Output the [x, y] coordinate of the center of the cell containing the given text.  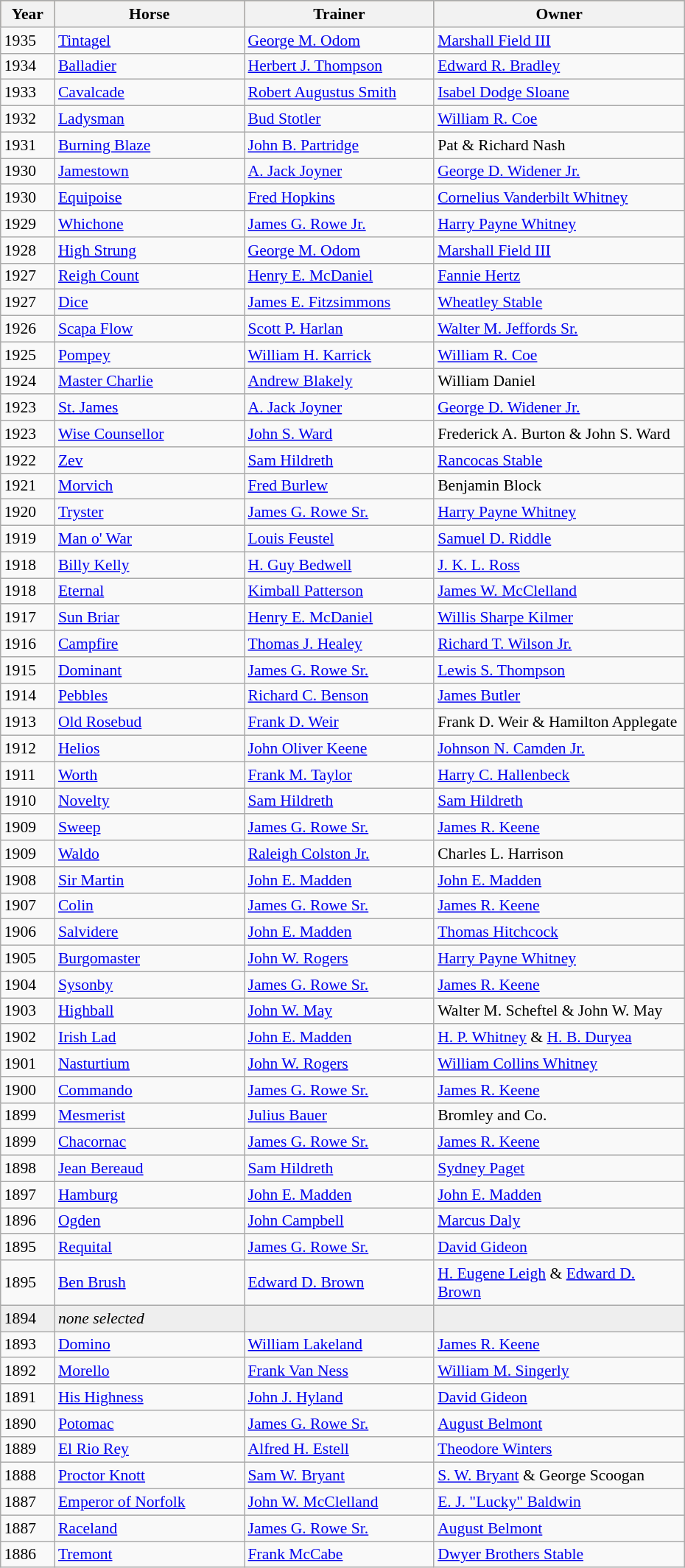
Edward D. Brown [340, 1283]
1933 [28, 93]
Morvich [150, 486]
John Campbell [340, 1221]
William H. Karrick [340, 355]
Chacornac [150, 1142]
1913 [28, 723]
Willis Sharpe Kilmer [559, 618]
Billy Kelly [150, 565]
James E. Fitzsimmons [340, 303]
Proctor Knott [150, 1476]
Highball [150, 1011]
Charles L. Harrison [559, 854]
Fred Burlew [340, 486]
Morello [150, 1371]
1890 [28, 1424]
Salvidere [150, 932]
Ladysman [150, 119]
Fred Hopkins [340, 198]
James G. Rowe Jr. [340, 224]
1900 [28, 1090]
Walter M. Scheftel & John W. May [559, 1011]
Sydney Paget [559, 1169]
1917 [28, 618]
Man o' War [150, 539]
William Daniel [559, 382]
John Oliver Keene [340, 749]
Johnson N. Camden Jr. [559, 749]
1914 [28, 696]
Potomac [150, 1424]
Pebbles [150, 696]
1901 [28, 1064]
1928 [28, 250]
Tintagel [150, 41]
John W. McClelland [340, 1502]
Balladier [150, 66]
H. Eugene Leigh & Edward D. Brown [559, 1283]
1935 [28, 41]
Kimball Patterson [340, 591]
1929 [28, 224]
John S. Ward [340, 434]
Dominant [150, 670]
1898 [28, 1169]
Alfred H. Estell [340, 1449]
Frank McCabe [340, 1555]
Ogden [150, 1221]
Wheatley Stable [559, 303]
1934 [28, 66]
Irish Lad [150, 1038]
Tremont [150, 1555]
1932 [28, 119]
His Highness [150, 1397]
none selected [150, 1318]
Hamburg [150, 1195]
Samuel D. Riddle [559, 539]
Frank M. Taylor [340, 775]
Harry C. Hallenbeck [559, 775]
Helios [150, 749]
Reigh Count [150, 276]
Equipoise [150, 198]
William M. Singerly [559, 1371]
Dice [150, 303]
Wise Counsellor [150, 434]
Pompey [150, 355]
William Lakeland [340, 1345]
S. W. Bryant & George Scoogan [559, 1476]
1925 [28, 355]
Master Charlie [150, 382]
Requital [150, 1248]
El Rio Rey [150, 1449]
1904 [28, 985]
Raleigh Colston Jr. [340, 854]
1888 [28, 1476]
J. K. L. Ross [559, 565]
1920 [28, 513]
Novelty [150, 801]
Sysonby [150, 985]
Mesmerist [150, 1116]
1905 [28, 959]
Burgomaster [150, 959]
Louis Feustel [340, 539]
Walter M. Jeffords Sr. [559, 329]
Scapa Flow [150, 329]
Commando [150, 1090]
Sweep [150, 828]
Nasturtium [150, 1064]
Cornelius Vanderbilt Whitney [559, 198]
Sam W. Bryant [340, 1476]
H. Guy Bedwell [340, 565]
1897 [28, 1195]
Domino [150, 1345]
Frank Van Ness [340, 1371]
Tryster [150, 513]
Pat & Richard Nash [559, 145]
1908 [28, 880]
Zev [150, 460]
Robert Augustus Smith [340, 93]
Edward R. Bradley [559, 66]
Frederick A. Burton & John S. Ward [559, 434]
1921 [28, 486]
1892 [28, 1371]
Bud Stotler [340, 119]
Frank D. Weir [340, 723]
1894 [28, 1318]
Dwyer Brothers Stable [559, 1555]
Old Rosebud [150, 723]
Year [28, 14]
Richard T. Wilson Jr. [559, 644]
High Strung [150, 250]
Whichone [150, 224]
Rancocas Stable [559, 460]
William Collins Whitney [559, 1064]
H. P. Whitney & H. B. Duryea [559, 1038]
Andrew Blakely [340, 382]
1916 [28, 644]
1907 [28, 906]
Marcus Daly [559, 1221]
Raceland [150, 1528]
Trainer [340, 14]
1911 [28, 775]
Colin [150, 906]
Campfire [150, 644]
John J. Hyland [340, 1397]
Waldo [150, 854]
Frank D. Weir & Hamilton Applegate [559, 723]
1886 [28, 1555]
John W. May [340, 1011]
1926 [28, 329]
Scott P. Harlan [340, 329]
Sun Briar [150, 618]
1889 [28, 1449]
Horse [150, 14]
Isabel Dodge Sloane [559, 93]
1891 [28, 1397]
Jamestown [150, 172]
E. J. "Lucky" Baldwin [559, 1502]
Benjamin Block [559, 486]
Herbert J. Thompson [340, 66]
Thomas Hitchcock [559, 932]
St. James [150, 408]
Emperor of Norfolk [150, 1502]
1902 [28, 1038]
Theodore Winters [559, 1449]
1906 [28, 932]
Fannie Hertz [559, 276]
1893 [28, 1345]
James Butler [559, 696]
Ben Brush [150, 1283]
Cavalcade [150, 93]
1931 [28, 145]
Julius Bauer [340, 1116]
Worth [150, 775]
Jean Bereaud [150, 1169]
1910 [28, 801]
Richard C. Benson [340, 696]
1903 [28, 1011]
1922 [28, 460]
1896 [28, 1221]
Bromley and Co. [559, 1116]
Lewis S. Thompson [559, 670]
James W. McClelland [559, 591]
Burning Blaze [150, 145]
Thomas J. Healey [340, 644]
1915 [28, 670]
Sir Martin [150, 880]
1919 [28, 539]
Eternal [150, 591]
John B. Partridge [340, 145]
1912 [28, 749]
1924 [28, 382]
Owner [559, 14]
